Extract the (X, Y) coordinate from the center of the cell holding the provided text.  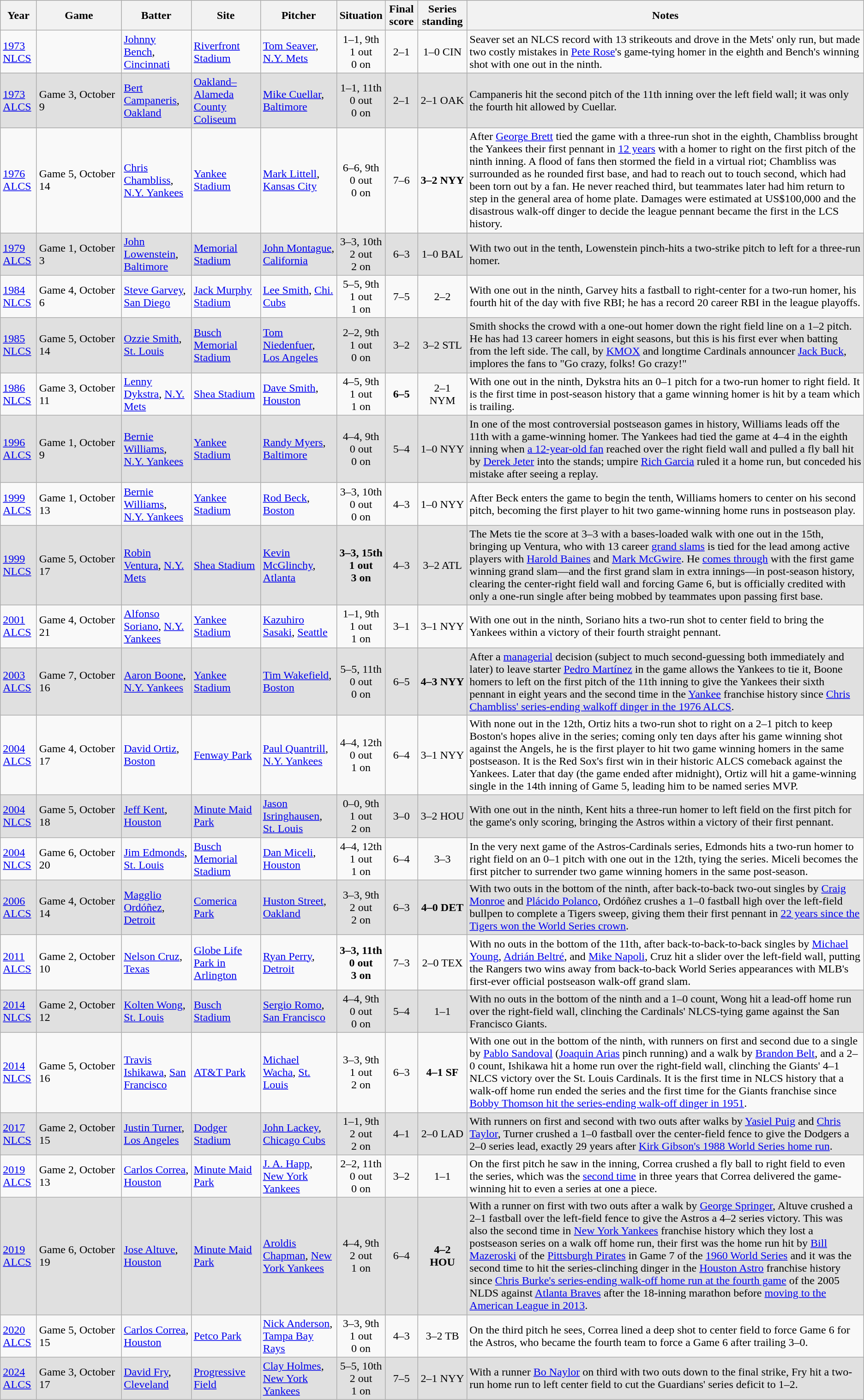
1999 NLCS (18, 565)
Pitcher (299, 16)
Game 2, October 15 (79, 1134)
3–2 NYY (442, 180)
Game 6, October 19 (79, 1256)
Game 1, October 9 (79, 449)
Aroldis Chapman, New York Yankees (299, 1256)
Game 5, October 18 (79, 816)
Nelson Cruz, Texas (156, 962)
3–3, 9th1 out0 on (361, 1336)
4–1 SF (442, 1072)
1–1, 9th2 out2 on (361, 1134)
2004 ALCS (18, 755)
4–4, 12th1 out1 on (361, 859)
Travis Ishikawa, San Francisco (156, 1072)
John Lowenstein, Baltimore (156, 254)
David Fry, Cleveland (156, 1378)
3–3, 15th1 out3 on (361, 565)
With one out in the ninth, Soriano hits a two-run shot to center field to bring the Yankees within a victory of their fourth straight pennant. (666, 626)
3–2 ATL (442, 565)
Game 1, October 3 (79, 254)
Justin Turner, Los Angeles (156, 1134)
2–1 NYM (442, 394)
1976 ALCS (18, 180)
Situation (361, 16)
With two out in the tenth, Lowenstein pinch-hits a two-strike pitch to left for a three-run homer. (666, 254)
Kolten Wong, St. Louis (156, 1011)
Memorial Stadium (226, 254)
1–0 BAL (442, 254)
Busch Stadium (226, 1011)
Rod Beck, Boston (299, 504)
Chris Chambliss, N.Y. Yankees (156, 180)
J. A. Happ, New York Yankees (299, 1176)
Game 6, October 20 (79, 859)
2–2 (442, 296)
Comerica Park (226, 908)
4–5, 9th1 out1 on (361, 394)
John Lackey, Chicago Cubs (299, 1134)
Notes (666, 16)
Game 1, October 13 (79, 504)
Petco Park (226, 1336)
2011 ALCS (18, 962)
1973 ALCS (18, 101)
Kevin McGlinchy, Atlanta (299, 565)
2006 ALCS (18, 908)
1999 ALCS (18, 504)
3–3, 10th2 out2 on (361, 254)
Series standing (442, 16)
Tom Seaver, N.Y. Mets (299, 52)
Nick Anderson, Tampa Bay Rays (299, 1336)
Fenway Park (226, 755)
3–2 TB (442, 1336)
Game (79, 16)
Game 5, October 15 (79, 1336)
3–2 STL (442, 345)
5–5, 9th1 out1 on (361, 296)
3–0 (402, 816)
John Montague, California (299, 254)
Mark Littell, Kansas City (299, 180)
Dodger Stadium (226, 1134)
Clay Holmes, New York Yankees (299, 1378)
2–1 NYY (442, 1378)
2–1 OAK (442, 101)
Dave Smith, Houston (299, 394)
Tim Wakefield, Boston (299, 681)
1–1, 9th1 out1 on (361, 626)
Ryan Perry, Detroit (299, 962)
Game 2, October 12 (79, 1011)
2020 ALCS (18, 1336)
Jason Isringhausen, St. Louis (299, 816)
4–4, 9th2 out1 on (361, 1256)
Huston Street, Oakland (299, 908)
5–5, 10th2 out1 on (361, 1378)
Robin Ventura, N.Y. Mets (156, 565)
4–4, 12th0 out1 on (361, 755)
Game 5, October 17 (79, 565)
Campaneris hit the second pitch of the 11th inning over the left field wall; it was only the fourth hit allowed by Cuellar. (666, 101)
Game 4, October 6 (79, 296)
Alfonso Soriano, N.Y. Yankees (156, 626)
Kazuhiro Sasaki, Seattle (299, 626)
Steve Garvey, San Diego (156, 296)
4–0 DET (442, 908)
1984 NLCS (18, 296)
Game 3, October 11 (79, 394)
3–3, 9th1 out2 on (361, 1072)
David Ortiz, Boston (156, 755)
1996 ALCS (18, 449)
2–2, 11th0 out0 on (361, 1176)
2–2, 9th1 out0 on (361, 345)
1–0 CIN (442, 52)
Dan Miceli, Houston (299, 859)
7–6 (402, 180)
1986 NLCS (18, 394)
4–3 NYY (442, 681)
Jeff Kent, Houston (156, 816)
7–3 (402, 962)
1985 NLCS (18, 345)
3–3, 10th0 out0 on (361, 504)
1973 NLCS (18, 52)
Oakland–Alameda County Coliseum (226, 101)
AT&T Park (226, 1072)
Lenny Dykstra, N.Y. Mets (156, 394)
3–2 HOU (442, 816)
3–3 (442, 859)
1–1, 11th0 out0 on (361, 101)
Ozzie Smith, St. Louis (156, 345)
Paul Quantrill, N.Y. Yankees (299, 755)
Lee Smith, Chi. Cubs (299, 296)
Progressive Field (226, 1378)
2–0 LAD (442, 1134)
Game 5, October 16 (79, 1072)
Sergio Romo, San Francisco (299, 1011)
Batter (156, 16)
Michael Wacha, St. Louis (299, 1072)
Johnny Bench, Cincinnati (156, 52)
Aaron Boone, N.Y. Yankees (156, 681)
Randy Myers, Baltimore (299, 449)
3–3, 9th2 out2 on (361, 908)
Mike Cuellar, Baltimore (299, 101)
Globe Life Park in Arlington (226, 962)
Game 4, October 14 (79, 908)
3–3, 11th0 out3 on (361, 962)
0–0, 9th1 out2 on (361, 816)
Game 4, October 21 (79, 626)
2017 NLCS (18, 1134)
Game 7, October 16 (79, 681)
2–0 TEX (442, 962)
Tom Niedenfuer, Los Angeles (299, 345)
Final score (402, 16)
Game 3, October 9 (79, 101)
Year (18, 16)
2003 ALCS (18, 681)
Site (226, 16)
Game 2, October 13 (79, 1176)
4–2 HOU (442, 1256)
Jose Altuve, Houston (156, 1256)
1979 ALCS (18, 254)
4–1 (402, 1134)
1–1, 9th1 out0 on (361, 52)
Bert Campaneris, Oakland (156, 101)
Riverfront Stadium (226, 52)
Game 3, October 17 (79, 1378)
2024 ALCS (18, 1378)
Jack Murphy Stadium (226, 296)
Magglio Ordóñez, Detroit (156, 908)
Game 2, October 10 (79, 962)
3–1 (402, 626)
6–6, 9th0 out0 on (361, 180)
2001 ALCS (18, 626)
5–5, 11th0 out0 on (361, 681)
Game 4, October 17 (79, 755)
Jim Edmonds, St. Louis (156, 859)
